Provide the [X, Y] coordinate of the cell's center where the given text is located.  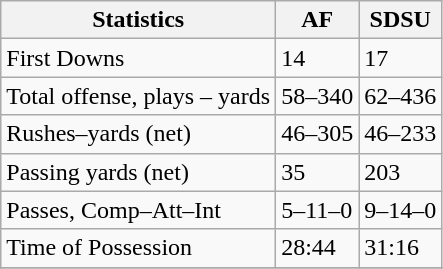
AF [318, 20]
Rushes–yards (net) [138, 134]
Total offense, plays – yards [138, 96]
17 [400, 58]
14 [318, 58]
35 [318, 172]
5–11–0 [318, 210]
58–340 [318, 96]
46–233 [400, 134]
Statistics [138, 20]
62–436 [400, 96]
Passes, Comp–Att–Int [138, 210]
203 [400, 172]
First Downs [138, 58]
Time of Possession [138, 248]
SDSU [400, 20]
31:16 [400, 248]
9–14–0 [400, 210]
28:44 [318, 248]
46–305 [318, 134]
Passing yards (net) [138, 172]
